Capture the cell that displays the provided text and extract its (x, y) central coordinate. 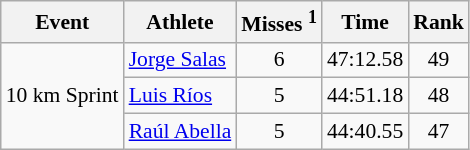
Raúl Abella (180, 132)
48 (438, 96)
Event (62, 22)
44:40.55 (365, 132)
47:12.58 (365, 60)
Jorge Salas (180, 60)
10 km Sprint (62, 96)
6 (279, 60)
Athlete (180, 22)
Luis Ríos (180, 96)
49 (438, 60)
Misses 1 (279, 22)
Rank (438, 22)
47 (438, 132)
Time (365, 22)
44:51.18 (365, 96)
